For the text-containing cell, return its midpoint in [x, y] coordinate format. 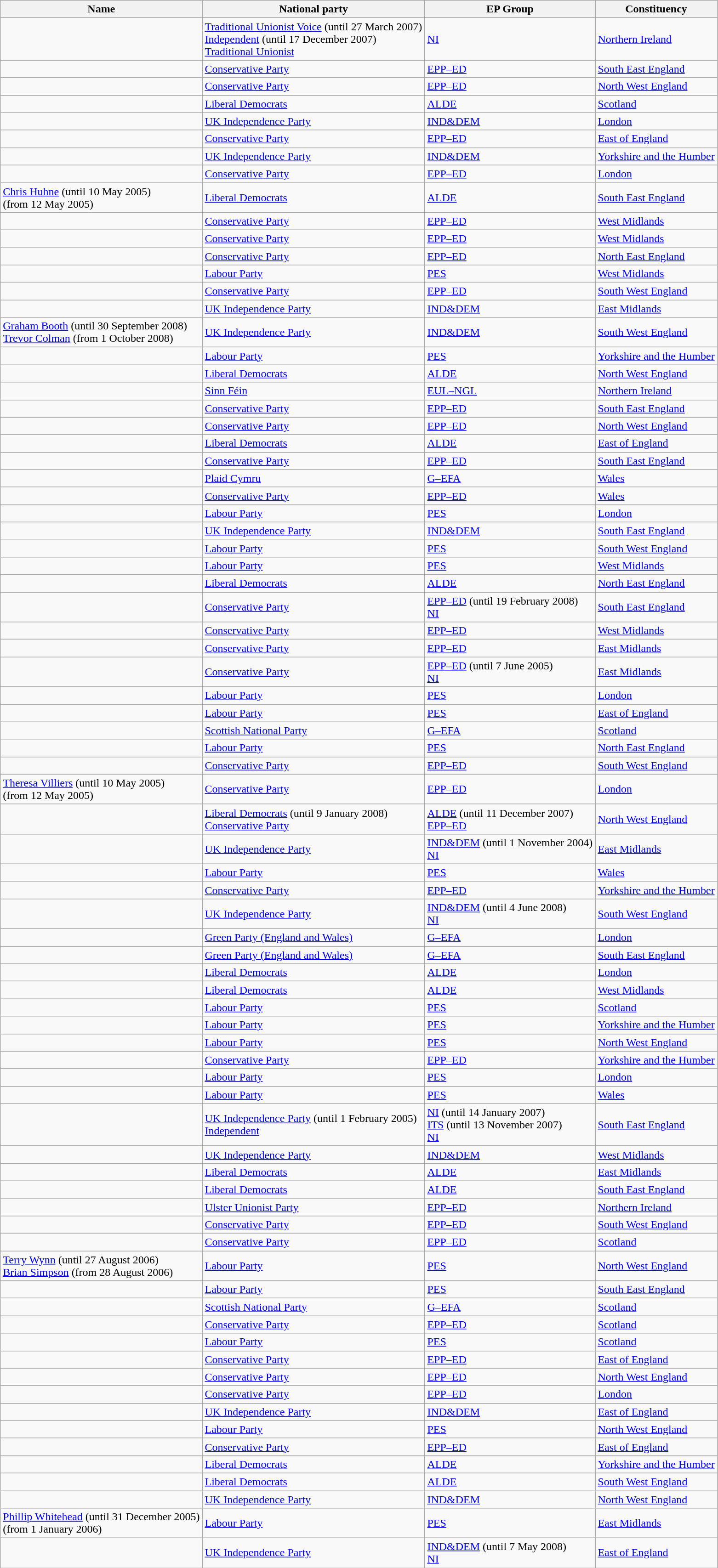
IND&DEM (until 4 June 2008) NI [510, 914]
Phillip Whitehead (until 31 December 2005) (from 1 January 2006) [101, 1523]
National party [313, 9]
Constituency [656, 9]
Graham Booth (until 30 September 2008)Trevor Colman (from 1 October 2008) [101, 333]
EPP–ED (until 7 June 2005) NI [510, 672]
EP Group [510, 9]
NI (until 14 January 2007) ITS (until 13 November 2007) NI [510, 1125]
Liberal Democrats (until 9 January 2008) Conservative Party [313, 819]
UK Independence Party (until 1 February 2005) Independent [313, 1125]
ALDE (until 11 December 2007) EPP–ED [510, 819]
EPP–ED (until 19 February 2008) NI [510, 607]
Plaid Cymru [313, 478]
Theresa Villiers (until 10 May 2005) (from 12 May 2005) [101, 789]
Sinn Féin [313, 391]
NI [510, 39]
IND&DEM (until 7 May 2008) NI [510, 1553]
Ulster Unionist Party [313, 1207]
Traditional Unionist Voice (until 27 March 2007) Independent (until 17 December 2007) Traditional Unionist [313, 39]
Name [101, 9]
IND&DEM (until 1 November 2004) NI [510, 849]
Terry Wynn (until 27 August 2006)Brian Simpson (from 28 August 2006) [101, 1266]
Chris Huhne (until 10 May 2005) (from 12 May 2005) [101, 198]
EUL–NGL [510, 391]
